For the text-containing cell, return its midpoint in [x, y] coordinate format. 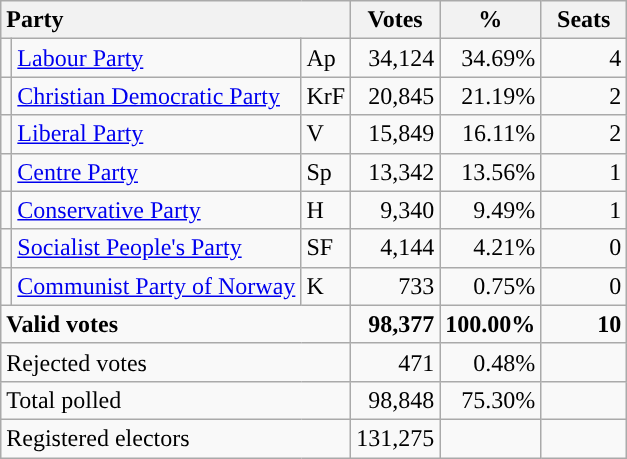
34.69% [490, 58]
Labour Party [156, 58]
Sp [326, 172]
Total polled [176, 400]
V [326, 134]
98,848 [396, 400]
Conservative Party [156, 210]
100.00% [490, 324]
Christian Democratic Party [156, 96]
Ap [326, 58]
K [326, 286]
Liberal Party [156, 134]
% [490, 20]
4.21% [490, 248]
16.11% [490, 134]
KrF [326, 96]
733 [396, 286]
SF [326, 248]
9,340 [396, 210]
Party [176, 20]
21.19% [490, 96]
4 [584, 58]
15,849 [396, 134]
Rejected votes [176, 362]
Votes [396, 20]
13,342 [396, 172]
471 [396, 362]
Seats [584, 20]
20,845 [396, 96]
10 [584, 324]
Communist Party of Norway [156, 286]
Centre Party [156, 172]
0.48% [490, 362]
131,275 [396, 438]
98,377 [396, 324]
75.30% [490, 400]
13.56% [490, 172]
Registered electors [176, 438]
0.75% [490, 286]
H [326, 210]
Valid votes [176, 324]
9.49% [490, 210]
34,124 [396, 58]
4,144 [396, 248]
Socialist People's Party [156, 248]
